Locate the cell with the specified text and output its (X, Y) center coordinate. 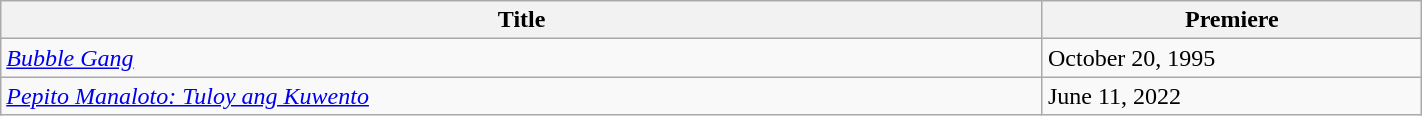
October 20, 1995 (1232, 58)
Bubble Gang (522, 58)
Premiere (1232, 20)
Pepito Manaloto: Tuloy ang Kuwento (522, 96)
June 11, 2022 (1232, 96)
Title (522, 20)
